Determine the [X, Y] coordinate at the center of the cell enclosing the given text.  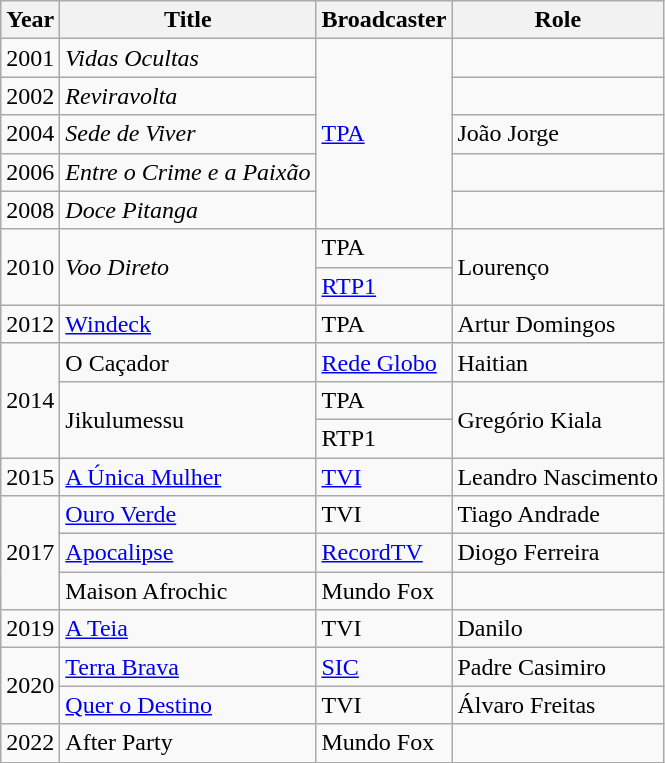
Role [558, 20]
Leandro Nascimento [558, 477]
SIC [384, 667]
2012 [30, 324]
RecordTV [384, 553]
Rede Globo [384, 362]
Artur Domingos [558, 324]
Jikulumessu [188, 419]
Vidas Ocultas [188, 58]
2019 [30, 629]
Terra Brava [188, 667]
Title [188, 20]
Reviravolta [188, 96]
Danilo [558, 629]
2022 [30, 743]
A Teia [188, 629]
Apocalipse [188, 553]
2014 [30, 400]
Broadcaster [384, 20]
Padre Casimiro [558, 667]
Álvaro Freitas [558, 705]
2015 [30, 477]
Voo Direto [188, 267]
After Party [188, 743]
Diogo Ferreira [558, 553]
A Única Mulher [188, 477]
2006 [30, 172]
Entre o Crime e a Paixão [188, 172]
Lourenço [558, 267]
Maison Afrochic [188, 591]
Sede de Viver [188, 134]
Ouro Verde [188, 515]
2002 [30, 96]
2020 [30, 686]
João Jorge [558, 134]
Quer o Destino [188, 705]
O Caçador [188, 362]
Windeck [188, 324]
2001 [30, 58]
Haitian [558, 362]
2017 [30, 553]
2010 [30, 267]
2008 [30, 210]
Year [30, 20]
2004 [30, 134]
Tiago Andrade [558, 515]
Gregório Kiala [558, 419]
Doce Pitanga [188, 210]
